Search for the cell housing the specified text and yield its [x, y] center coordinate. 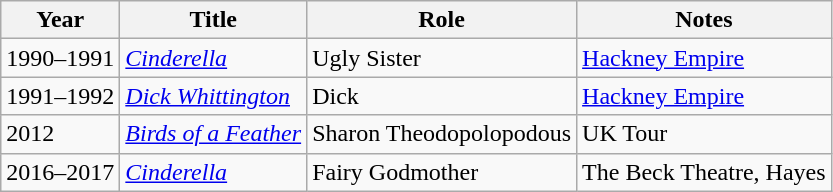
Ugly Sister [442, 58]
1991–1992 [60, 96]
Notes [704, 20]
UK Tour [704, 134]
Dick Whittington [214, 96]
The Beck Theatre, Hayes [704, 172]
Role [442, 20]
1990–1991 [60, 58]
Birds of a Feather [214, 134]
Title [214, 20]
2012 [60, 134]
Sharon Theodopolopodous [442, 134]
Year [60, 20]
Fairy Godmother [442, 172]
Dick [442, 96]
2016–2017 [60, 172]
